Detect which cell encompasses the target text, then output its [x, y] center coordinate. 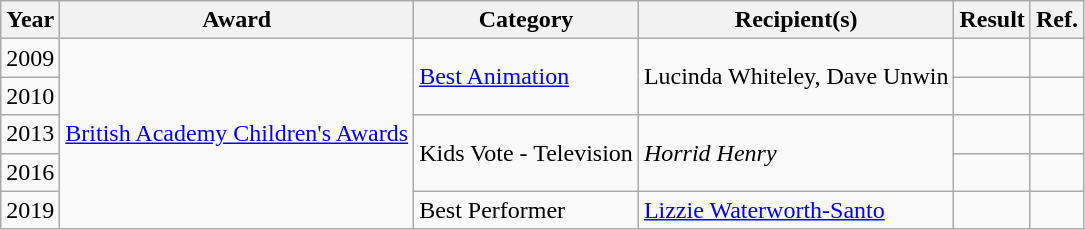
Recipient(s) [796, 20]
Category [526, 20]
2013 [30, 134]
Best Animation [526, 77]
Year [30, 20]
Lizzie Waterworth-Santo [796, 210]
Ref. [1056, 20]
British Academy Children's Awards [237, 134]
Result [992, 20]
Best Performer [526, 210]
Award [237, 20]
2019 [30, 210]
Lucinda Whiteley, Dave Unwin [796, 77]
2016 [30, 172]
Kids Vote - Television [526, 153]
2010 [30, 96]
Horrid Henry [796, 153]
2009 [30, 58]
